Output the [X, Y] coordinate of the center of the cell containing the given text.  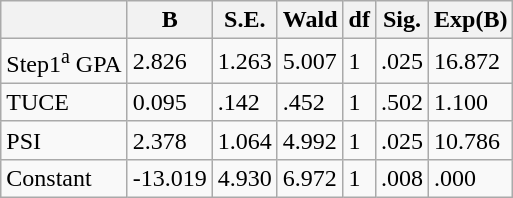
1.064 [244, 140]
2.826 [170, 62]
16.872 [471, 62]
.142 [244, 102]
0.095 [170, 102]
.502 [402, 102]
S.E. [244, 20]
Sig. [402, 20]
4.992 [310, 140]
B [170, 20]
Constant [64, 178]
4.930 [244, 178]
10.786 [471, 140]
2.378 [170, 140]
TUCE [64, 102]
PSI [64, 140]
6.972 [310, 178]
Step1a GPA [64, 62]
-13.019 [170, 178]
.008 [402, 178]
Exp(B) [471, 20]
.000 [471, 178]
1.100 [471, 102]
Wald [310, 20]
5.007 [310, 62]
df [359, 20]
1.263 [244, 62]
.452 [310, 102]
